Return [x, y] of the center of cell containing provided text 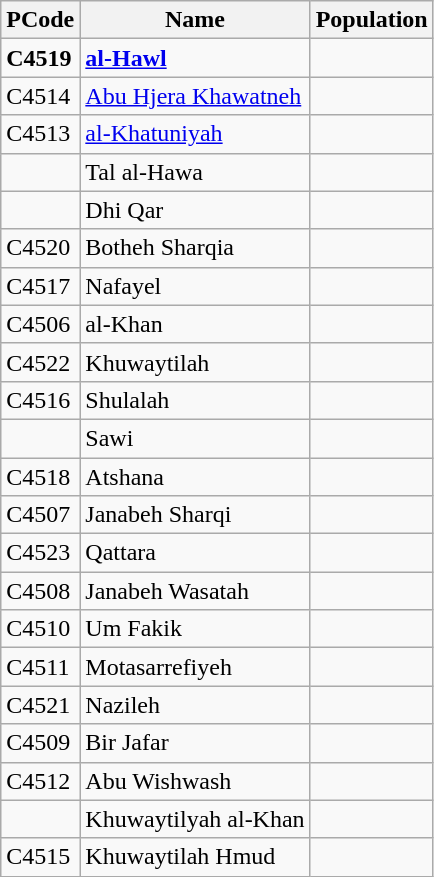
C4510 [40, 629]
Khuwaytilyah al-Khan [195, 819]
Botheh Sharqia [195, 248]
PCode [40, 20]
al-Khan [195, 324]
Um Fakik [195, 629]
Janabeh Sharqi [195, 515]
C4520 [40, 248]
Qattara [195, 553]
C4507 [40, 515]
Tal al-Hawa [195, 172]
Atshana [195, 477]
Khuwaytilah [195, 362]
C4516 [40, 400]
C4511 [40, 667]
Khuwaytilah Hmud [195, 857]
C4521 [40, 705]
Abu Wishwash [195, 781]
C4508 [40, 591]
C4515 [40, 857]
al-Khatuniyah [195, 134]
Janabeh Wasatah [195, 591]
C4523 [40, 553]
C4514 [40, 96]
Name [195, 20]
Nafayel [195, 286]
C4522 [40, 362]
Bir Jafar [195, 743]
Sawi [195, 438]
C4517 [40, 286]
Population [372, 20]
Shulalah [195, 400]
al-Hawl [195, 58]
C4513 [40, 134]
C4519 [40, 58]
Abu Hjera Khawatneh [195, 96]
Motasarrefiyeh [195, 667]
C4518 [40, 477]
Nazileh [195, 705]
C4509 [40, 743]
Dhi Qar [195, 210]
C4506 [40, 324]
C4512 [40, 781]
